Identify which cell holds the provided text, then report its (X, Y) central coordinate. 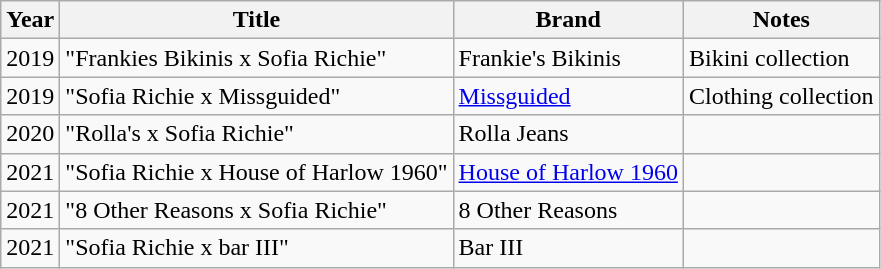
"Frankies Bikinis x Sofia Richie" (256, 58)
"Rolla's x Sofia Richie" (256, 134)
Frankie's Bikinis (568, 58)
Bikini collection (781, 58)
8 Other Reasons (568, 210)
Title (256, 20)
"8 Other Reasons x Sofia Richie" (256, 210)
2020 (30, 134)
Notes (781, 20)
Bar III (568, 248)
"Sofia Richie x bar III" (256, 248)
Rolla Jeans (568, 134)
"Sofia Richie x Missguided" (256, 96)
Year (30, 20)
Missguided (568, 96)
"Sofia Richie x House of Harlow 1960" (256, 172)
Brand (568, 20)
House of Harlow 1960 (568, 172)
Clothing collection (781, 96)
